Provide the (x, y) coordinate of the cell's center where the given text is located.  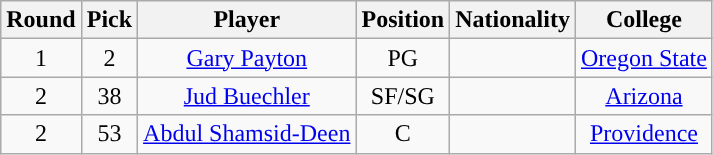
38 (109, 96)
College (644, 20)
Nationality (513, 20)
Oregon State (644, 58)
Providence (644, 134)
1 (41, 58)
Round (41, 20)
Arizona (644, 96)
Abdul Shamsid-Deen (247, 134)
SF/SG (403, 96)
Jud Buechler (247, 96)
Player (247, 20)
Position (403, 20)
Gary Payton (247, 58)
PG (403, 58)
53 (109, 134)
C (403, 134)
Pick (109, 20)
